Output the (x, y) coordinate of the center of the cell containing the given text.  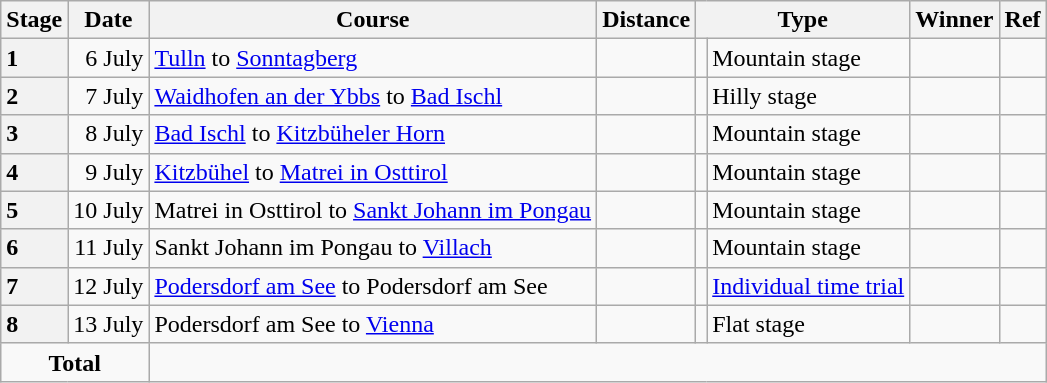
Winner (954, 20)
5 (34, 210)
Podersdorf am See to Vienna (373, 324)
8 (34, 324)
Distance (646, 20)
11 July (108, 248)
3 (34, 134)
9 July (108, 172)
Flat stage (808, 324)
Matrei in Osttirol to Sankt Johann im Pongau (373, 210)
2 (34, 96)
Kitzbühel to Matrei in Osttirol (373, 172)
10 July (108, 210)
Type (803, 20)
Stage (34, 20)
Hilly stage (808, 96)
12 July (108, 286)
Tulln to Sonntagberg (373, 58)
6 July (108, 58)
7 (34, 286)
Individual time trial (808, 286)
6 (34, 248)
Date (108, 20)
Course (373, 20)
7 July (108, 96)
1 (34, 58)
Sankt Johann im Pongau to Villach (373, 248)
Podersdorf am See to Podersdorf am See (373, 286)
4 (34, 172)
Waidhofen an der Ybbs to Bad Ischl (373, 96)
Ref (1022, 20)
Total (75, 362)
Bad Ischl to Kitzbüheler Horn (373, 134)
13 July (108, 324)
8 July (108, 134)
